Output the [X, Y] coordinate of the center of the cell containing the given text.  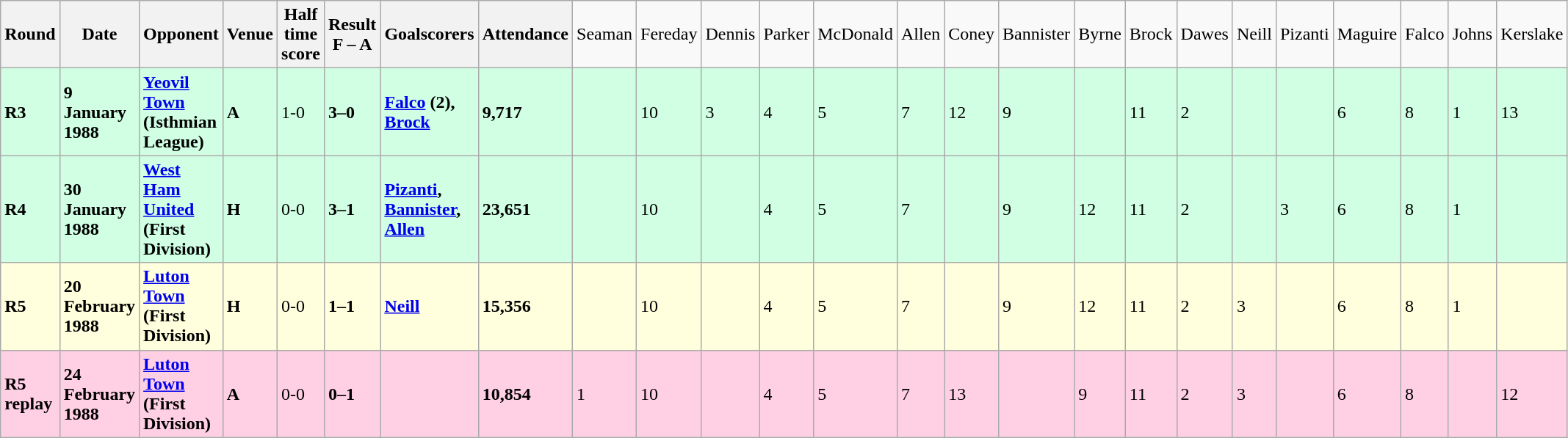
10,854 [525, 393]
Seaman [605, 34]
Round [30, 34]
Date [99, 34]
Falco (2), Brock [429, 112]
15,356 [525, 307]
ResultF – A [352, 34]
Maguire [1367, 34]
3–1 [352, 209]
Kerslake [1532, 34]
24 February 1988 [99, 393]
R5 [30, 307]
Parker [787, 34]
Dennis [730, 34]
Pizanti, Bannister, Allen [429, 209]
Opponent [181, 34]
Goalscorers [429, 34]
West Ham United (First Division) [181, 209]
R4 [30, 209]
Falco [1425, 34]
0–1 [352, 393]
Coney [972, 34]
9,717 [525, 112]
Johns [1473, 34]
Bannister [1037, 34]
1-0 [301, 112]
Venue [250, 34]
1–1 [352, 307]
R5 replay [30, 393]
R3 [30, 112]
30 January 1988 [99, 209]
Allen [920, 34]
9 January 1988 [99, 112]
Pizanti [1304, 34]
Yeovil Town (Isthmian League) [181, 112]
Dawes [1204, 34]
Byrne [1100, 34]
Fereday [669, 34]
McDonald [856, 34]
Brock [1151, 34]
20 February 1988 [99, 307]
3–0 [352, 112]
23,651 [525, 209]
Attendance [525, 34]
Half time score [301, 34]
